Capture the cell that displays the provided text and extract its [x, y] central coordinate. 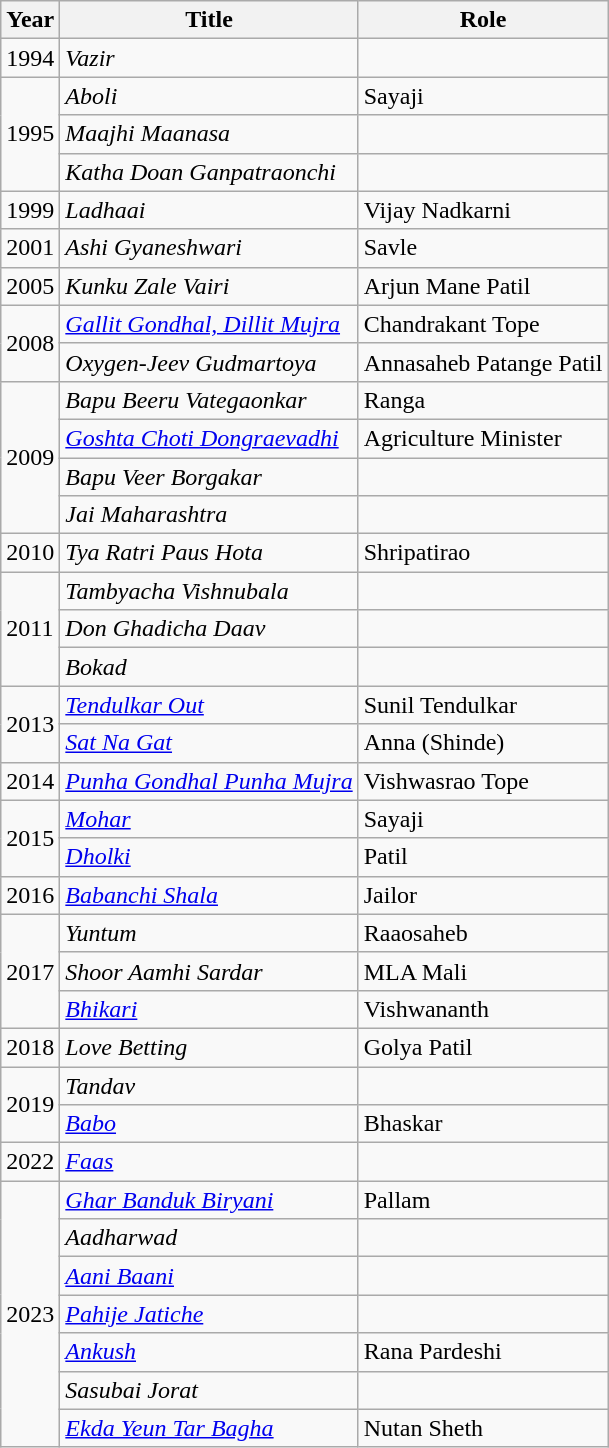
Savle [483, 248]
Bapu Veer Borgakar [209, 477]
Aani Baani [209, 1276]
Punha Gondhal Punha Mujra [209, 781]
Pallam [483, 1200]
Bokad [209, 667]
Ghar Banduk Biryani [209, 1200]
Shoor Aamhi Sardar [209, 971]
2011 [30, 629]
Ekda Yeun Tar Bagha [209, 1428]
Love Betting [209, 1047]
Sasubai Jorat [209, 1390]
Vazir [209, 58]
2008 [30, 343]
Year [30, 20]
2013 [30, 724]
Arjun Mane Patil [483, 286]
MLA Mali [483, 971]
2023 [30, 1314]
Oxygen-Jeev Gudmartoya [209, 362]
2009 [30, 457]
Tendulkar Out [209, 705]
Pahije Jatiche [209, 1314]
Babanchi Shala [209, 895]
2005 [30, 286]
Gallit Gondhal, Dillit Mujra [209, 324]
2017 [30, 971]
Maajhi Maanasa [209, 134]
Vijay Nadkarni [483, 210]
Bapu Beeru Vategaonkar [209, 400]
Rana Pardeshi [483, 1352]
2001 [30, 248]
Katha Doan Ganpatraonchi [209, 172]
Agriculture Minister [483, 438]
Golya Patil [483, 1047]
Patil [483, 857]
Sat Na Gat [209, 743]
1999 [30, 210]
Babo [209, 1124]
Yuntum [209, 933]
Title [209, 20]
Faas [209, 1162]
Aadharwad [209, 1238]
1995 [30, 134]
Vishwananth [483, 1009]
2010 [30, 553]
Bhikari [209, 1009]
Ashi Gyaneshwari [209, 248]
Sunil Tendulkar [483, 705]
Role [483, 20]
2022 [30, 1162]
Shripatirao [483, 553]
Tandav [209, 1085]
Don Ghadicha Daav [209, 629]
Goshta Choti Dongraevadhi [209, 438]
Vishwasrao Tope [483, 781]
Ladhaai [209, 210]
Tya Ratri Paus Hota [209, 553]
Raaosaheb [483, 933]
2018 [30, 1047]
Tambyacha Vishnubala [209, 591]
2015 [30, 838]
Chandrakant Tope [483, 324]
1994 [30, 58]
Mohar [209, 819]
Anna (Shinde) [483, 743]
Ranga [483, 400]
2016 [30, 895]
Nutan Sheth [483, 1428]
Annasaheb Patange Patil [483, 362]
Ankush [209, 1352]
Bhaskar [483, 1124]
Jai Maharashtra [209, 515]
2014 [30, 781]
Kunku Zale Vairi [209, 286]
2019 [30, 1104]
Aboli [209, 96]
Jailor [483, 895]
Dholki [209, 857]
